Search for the cell housing the specified text and yield its [X, Y] center coordinate. 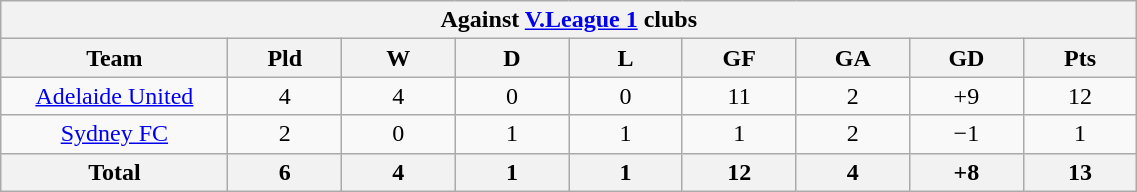
GA [853, 58]
L [626, 58]
Total [114, 172]
GF [739, 58]
Pts [1080, 58]
−1 [967, 134]
+9 [967, 96]
Team [114, 58]
Sydney FC [114, 134]
Against V.League 1 clubs [569, 20]
GD [967, 58]
D [512, 58]
Adelaide United [114, 96]
6 [285, 172]
+8 [967, 172]
13 [1080, 172]
W [399, 58]
11 [739, 96]
Pld [285, 58]
